Provide the (X, Y) coordinate of the cell's center where the given text is located.  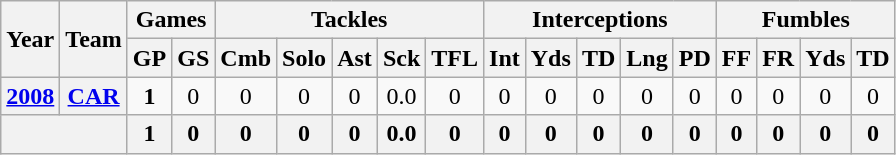
Year (30, 39)
Lng (647, 58)
Team (94, 39)
Cmb (246, 58)
Tackles (350, 20)
Solo (304, 58)
2008 (30, 96)
FF (736, 58)
Sck (401, 58)
Interceptions (600, 20)
GS (194, 58)
PD (694, 58)
Fumbles (806, 20)
Int (505, 58)
CAR (94, 96)
Games (170, 20)
FR (778, 58)
TFL (455, 58)
GP (149, 58)
Ast (355, 58)
